For the text-containing cell, return its midpoint in [X, Y] coordinate format. 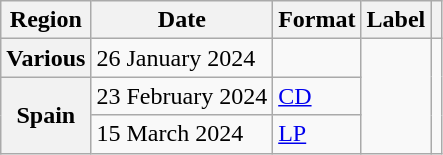
23 February 2024 [182, 96]
CD [317, 96]
Spain [46, 115]
LP [317, 134]
15 March 2024 [182, 134]
Format [317, 20]
Various [46, 58]
Date [182, 20]
Label [396, 20]
26 January 2024 [182, 58]
Region [46, 20]
